Search for the cell housing the specified text and yield its [x, y] center coordinate. 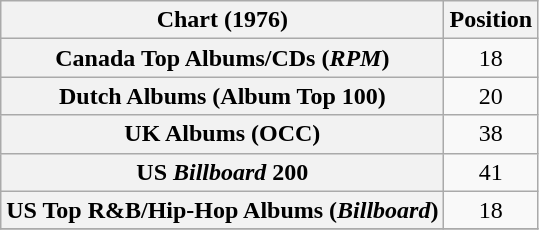
Position [491, 20]
38 [491, 134]
41 [491, 172]
Dutch Albums (Album Top 100) [222, 96]
UK Albums (OCC) [222, 134]
US Billboard 200 [222, 172]
US Top R&B/Hip-Hop Albums (Billboard) [222, 210]
20 [491, 96]
Chart (1976) [222, 20]
Canada Top Albums/CDs (RPM) [222, 58]
